Scan for the cell matching the given text and deliver its (x, y) coordinate at center. 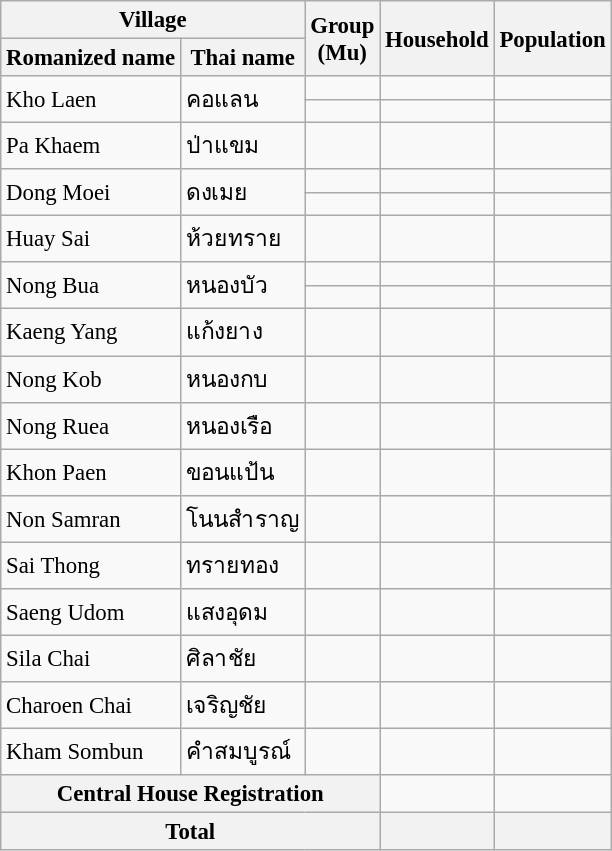
หนองบัว (242, 286)
Sila Chai (91, 658)
Kaeng Yang (91, 332)
Dong Moei (91, 192)
Romanized name (91, 58)
Huay Sai (91, 240)
ห้วยทราย (242, 240)
Charoen Chai (91, 706)
Household (437, 38)
ขอนแป้น (242, 472)
Nong Ruea (91, 426)
ทรายทอง (242, 566)
แก้งยาง (242, 332)
เจริญชัย (242, 706)
Khon Paen (91, 472)
Nong Bua (91, 286)
ป่าแขม (242, 146)
Kho Laen (91, 100)
Kham Sombun (91, 752)
Sai Thong (91, 566)
ดงเมย (242, 192)
แสงอุดม (242, 612)
Nong Kob (91, 380)
Non Samran (91, 518)
คอแลน (242, 100)
Village (153, 20)
Total (190, 832)
Group(Mu) (342, 38)
Population (552, 38)
Central House Registration (190, 794)
หนองเรือ (242, 426)
หนองกบ (242, 380)
โนนสำราญ (242, 518)
Saeng Udom (91, 612)
Pa Khaem (91, 146)
คำสมบูรณ์ (242, 752)
ศิลาชัย (242, 658)
Thai name (242, 58)
